Return the (x, y) coordinate for the center point of the cell that contains the specified text.  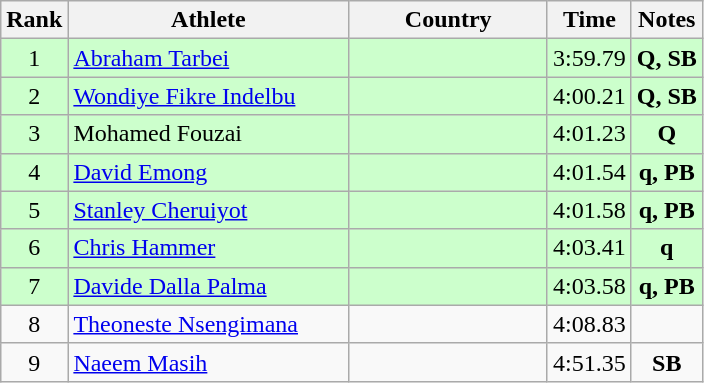
Theoneste Nsengimana (208, 324)
4:03.58 (589, 286)
Abraham Tarbei (208, 58)
8 (34, 324)
4:08.83 (589, 324)
4:51.35 (589, 362)
q (666, 248)
Rank (34, 20)
Davide Dalla Palma (208, 286)
4:01.54 (589, 172)
Athlete (208, 20)
SB (666, 362)
7 (34, 286)
Mohamed Fouzai (208, 134)
Notes (666, 20)
1 (34, 58)
Time (589, 20)
Q (666, 134)
2 (34, 96)
5 (34, 210)
Chris Hammer (208, 248)
David Emong (208, 172)
4:01.23 (589, 134)
Country (448, 20)
3:59.79 (589, 58)
4:03.41 (589, 248)
9 (34, 362)
Naeem Masih (208, 362)
4:01.58 (589, 210)
Stanley Cheruiyot (208, 210)
6 (34, 248)
4:00.21 (589, 96)
3 (34, 134)
Wondiye Fikre Indelbu (208, 96)
4 (34, 172)
